Capture the cell that displays the provided text and extract its [X, Y] central coordinate. 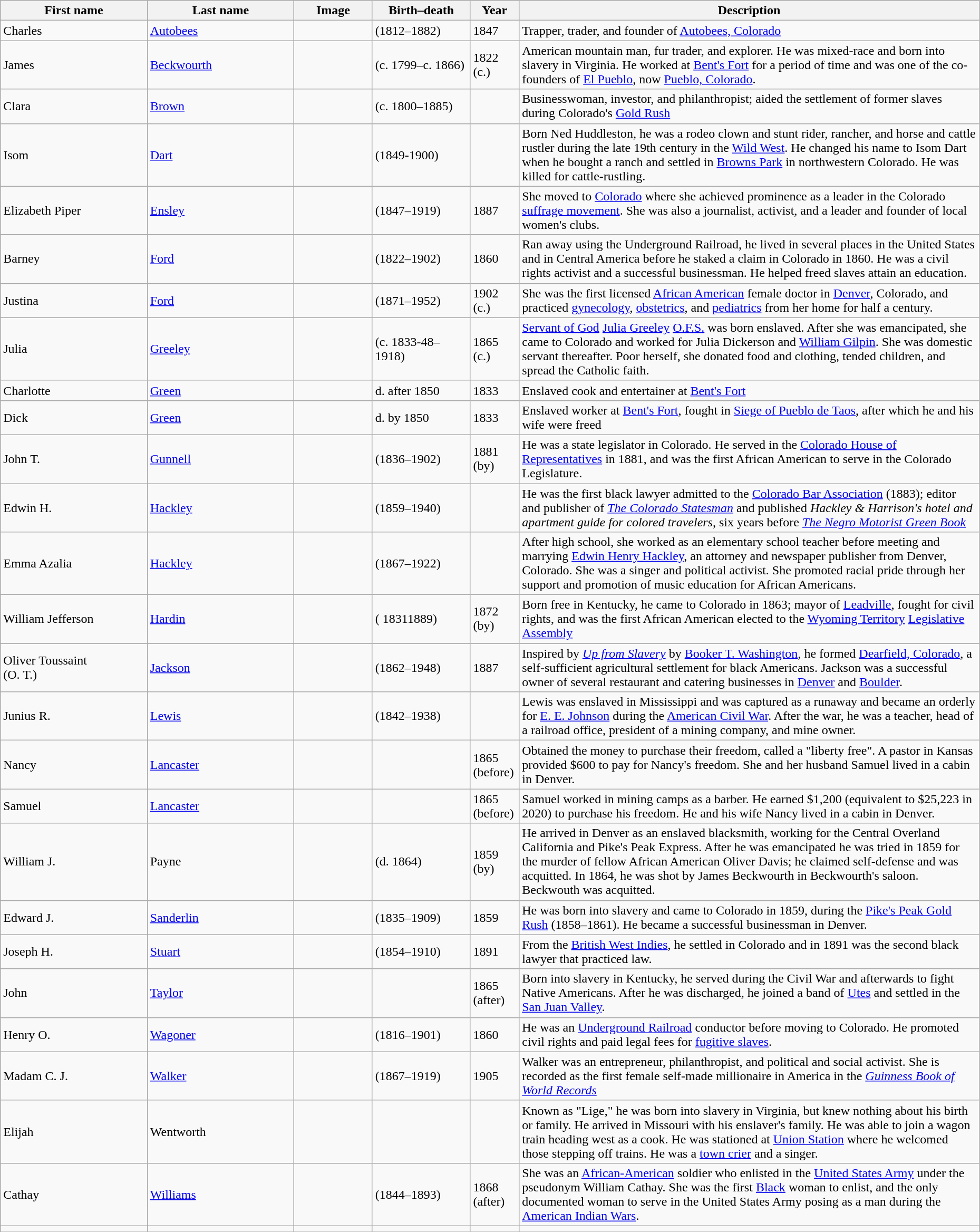
(c. 1799–c. 1866) [421, 65]
Last name [220, 11]
Year [494, 11]
Sanderlin [220, 918]
Edward J. [74, 918]
Jackson [220, 668]
William Jefferson [74, 619]
(c. 1800–1885) [421, 107]
1891 [494, 951]
(1816–1901) [421, 1035]
He was born into slavery and came to Colorado in 1859, during the Pike's Peak Gold Rush (1858–1861). He became a successful businessman in Denver. [750, 918]
Samuel [74, 806]
1881 (by) [494, 459]
Image [333, 11]
1847 [494, 31]
(1847–1919) [421, 210]
(1849-1900) [421, 155]
Greeley [220, 349]
Hardin [220, 619]
Elizabeth Piper [74, 210]
1902 (c.) [494, 301]
(c. 1833-48–1918) [421, 349]
Wentworth [220, 1132]
Brown [220, 107]
Autobees [220, 31]
(1842–1938) [421, 716]
Enslaved cook and entertainer at Bent's Fort [750, 390]
John [74, 993]
d. by 1850 [421, 418]
1865 (after) [494, 993]
Nancy [74, 765]
(1835–1909) [421, 918]
1872 (by) [494, 619]
Elijah [74, 1132]
(1836–1902) [421, 459]
Justina [74, 301]
He was an Underground Railroad conductor before moving to Colorado. He promoted civil rights and paid legal fees for fugitive slaves. [750, 1035]
Birth–death [421, 11]
James [74, 65]
First name [74, 11]
From the British West Indies, he settled in Colorado and in 1891 was the second black lawyer that practiced law. [750, 951]
Madam C. J. [74, 1076]
Description [750, 11]
( 18311889) [421, 619]
1868 (after) [494, 1194]
(1871–1952) [421, 301]
(1854–1910) [421, 951]
Charlotte [74, 390]
Enslaved worker at Bent's Fort, fought in Siege of Pueblo de Taos, after which he and his wife were freed [750, 418]
Beckwourth [220, 65]
Gunnell [220, 459]
Businesswoman, investor, and philanthropist; aided the settlement of former slaves during Colorado's Gold Rush [750, 107]
1905 [494, 1076]
Joseph H. [74, 951]
Henry O. [74, 1035]
Williams [220, 1194]
1859 [494, 918]
Isom [74, 155]
(1862–1948) [421, 668]
(1867–1919) [421, 1076]
1822 (c.) [494, 65]
Lewis [220, 716]
d. after 1850 [421, 390]
Stuart [220, 951]
Junius R. [74, 716]
Dick [74, 418]
Clara [74, 107]
Barney [74, 259]
Ensley [220, 210]
Walker [220, 1076]
Wagoner [220, 1035]
1865 (c.) [494, 349]
William J. [74, 862]
Trapper, trader, and founder of Autobees, Colorado [750, 31]
Cathay [74, 1194]
Taylor [220, 993]
Julia [74, 349]
(1844–1893) [421, 1194]
Charles [74, 31]
John T. [74, 459]
(1822–1902) [421, 259]
Dart [220, 155]
Oliver Toussaint(O. T.) [74, 668]
(1859–1940) [421, 507]
Edwin H. [74, 507]
Payne [220, 862]
1859 (by) [494, 862]
Emma Azalia [74, 563]
(1867–1922) [421, 563]
(d. 1864) [421, 862]
(1812–1882) [421, 31]
